Pinpoint the cell where the given text exists, returning its (x, y) midpoint coordinate. 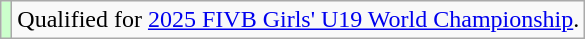
Qualified for 2025 FIVB Girls' U19 World Championship. (298, 20)
